Scan for the cell matching the given text and deliver its [X, Y] coordinate at center. 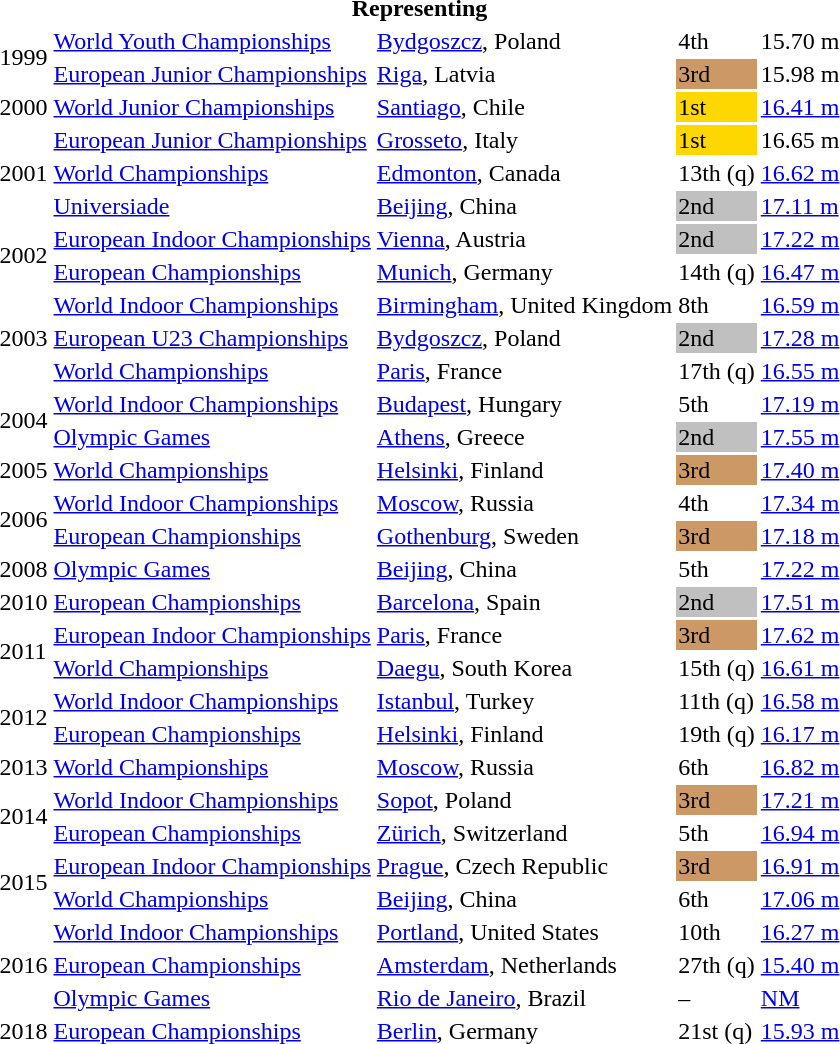
European U23 Championships [212, 338]
Daegu, South Korea [524, 668]
8th [717, 305]
– [717, 998]
Edmonton, Canada [524, 173]
Zürich, Switzerland [524, 833]
Portland, United States [524, 932]
Athens, Greece [524, 437]
17th (q) [717, 371]
World Youth Championships [212, 41]
14th (q) [717, 272]
19th (q) [717, 734]
10th [717, 932]
Riga, Latvia [524, 74]
Gothenburg, Sweden [524, 536]
Sopot, Poland [524, 800]
Grosseto, Italy [524, 140]
Istanbul, Turkey [524, 701]
27th (q) [717, 965]
Santiago, Chile [524, 107]
Vienna, Austria [524, 239]
Birmingham, United Kingdom [524, 305]
World Junior Championships [212, 107]
Munich, Germany [524, 272]
Prague, Czech Republic [524, 866]
Barcelona, Spain [524, 602]
11th (q) [717, 701]
15th (q) [717, 668]
13th (q) [717, 173]
Universiade [212, 206]
Amsterdam, Netherlands [524, 965]
Budapest, Hungary [524, 404]
Rio de Janeiro, Brazil [524, 998]
